From the cell containing the given text, extract its center point as (X, Y) coordinate. 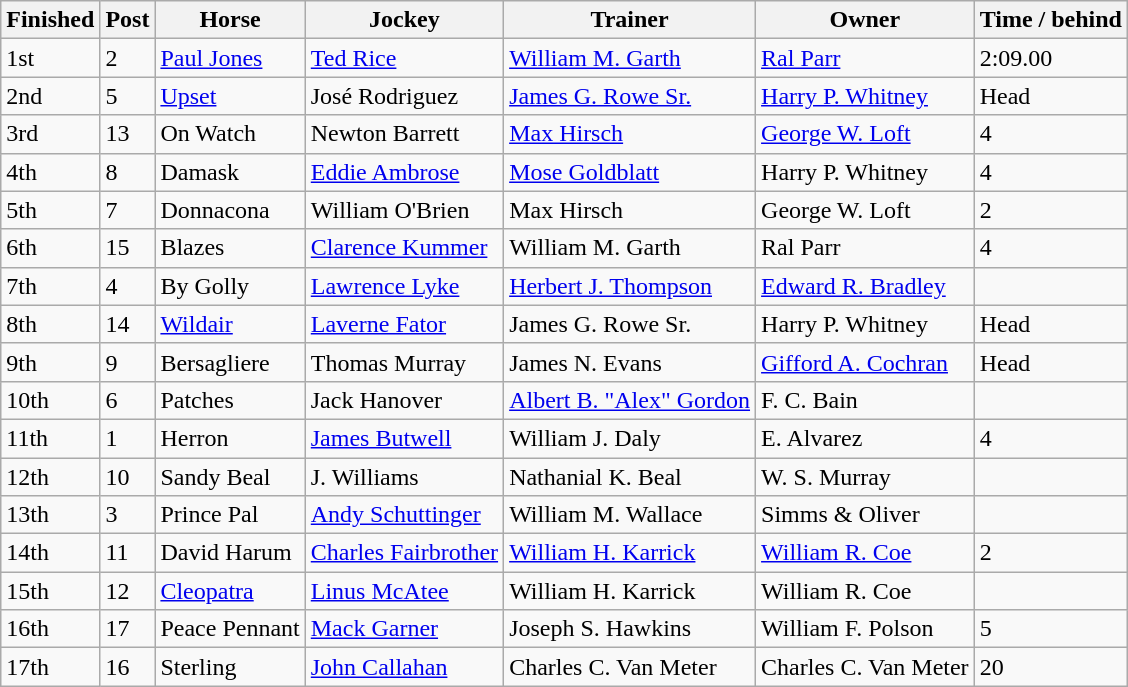
James N. Evans (630, 362)
11 (128, 553)
20 (1050, 667)
Post (128, 20)
14 (128, 324)
Upset (230, 96)
Time / behind (1050, 20)
Albert B. "Alex" Gordon (630, 400)
2nd (50, 96)
7th (50, 286)
Donnacona (230, 210)
Sterling (230, 667)
W. S. Murray (866, 477)
Wildair (230, 324)
1st (50, 58)
John Callahan (404, 667)
Jack Hanover (404, 400)
Bersagliere (230, 362)
8 (128, 172)
William J. Daly (630, 438)
Finished (50, 20)
José Rodriguez (404, 96)
Sandy Beal (230, 477)
Damask (230, 172)
9th (50, 362)
17 (128, 629)
5th (50, 210)
13th (50, 515)
11th (50, 438)
J. Williams (404, 477)
15th (50, 591)
Linus McAtee (404, 591)
E. Alvarez (866, 438)
17th (50, 667)
3rd (50, 134)
Mose Goldblatt (630, 172)
William F. Polson (866, 629)
Patches (230, 400)
Nathanial K. Beal (630, 477)
Thomas Murray (404, 362)
3 (128, 515)
Lawrence Lyke (404, 286)
7 (128, 210)
12th (50, 477)
16th (50, 629)
Simms & Oliver (866, 515)
Trainer (630, 20)
David Harum (230, 553)
Joseph S. Hawkins (630, 629)
Owner (866, 20)
10 (128, 477)
Peace Pennant (230, 629)
16 (128, 667)
William O'Brien (404, 210)
6th (50, 248)
Clarence Kummer (404, 248)
F. C. Bain (866, 400)
Mack Garner (404, 629)
Eddie Ambrose (404, 172)
14th (50, 553)
6 (128, 400)
On Watch (230, 134)
Newton Barrett (404, 134)
Cleopatra (230, 591)
Andy Schuttinger (404, 515)
Herron (230, 438)
Edward R. Bradley (866, 286)
Horse (230, 20)
1 (128, 438)
Gifford A. Cochran (866, 362)
Paul Jones (230, 58)
2:09.00 (1050, 58)
Jockey (404, 20)
Blazes (230, 248)
Herbert J. Thompson (630, 286)
4th (50, 172)
Charles Fairbrother (404, 553)
15 (128, 248)
Prince Pal (230, 515)
13 (128, 134)
Laverne Fator (404, 324)
9 (128, 362)
Ted Rice (404, 58)
10th (50, 400)
William M. Wallace (630, 515)
James Butwell (404, 438)
8th (50, 324)
By Golly (230, 286)
12 (128, 591)
